From the cell containing the given text, extract its center point as [X, Y] coordinate. 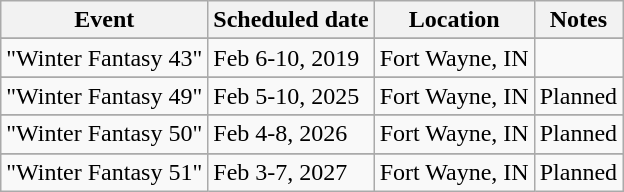
Feb 4-8, 2026 [291, 134]
"Winter Fantasy 50" [104, 134]
Event [104, 20]
Feb 3-7, 2027 [291, 172]
Location [454, 20]
Scheduled date [291, 20]
"Winter Fantasy 49" [104, 96]
"Winter Fantasy 43" [104, 58]
Notes [578, 20]
Feb 6-10, 2019 [291, 58]
"Winter Fantasy 51" [104, 172]
Feb 5-10, 2025 [291, 96]
